Determine the (x, y) coordinate at the center of the cell enclosing the given text.  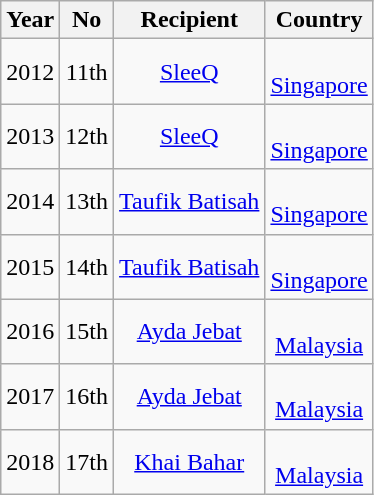
13th (87, 202)
Country (319, 20)
Year (30, 20)
14th (87, 266)
2012 (30, 72)
11th (87, 72)
2016 (30, 332)
2018 (30, 462)
2017 (30, 396)
15th (87, 332)
Recipient (190, 20)
16th (87, 396)
No (87, 20)
12th (87, 136)
2014 (30, 202)
Khai Bahar (190, 462)
2013 (30, 136)
2015 (30, 266)
17th (87, 462)
